Determine the (X, Y) coordinate at the center of the cell enclosing the given text.  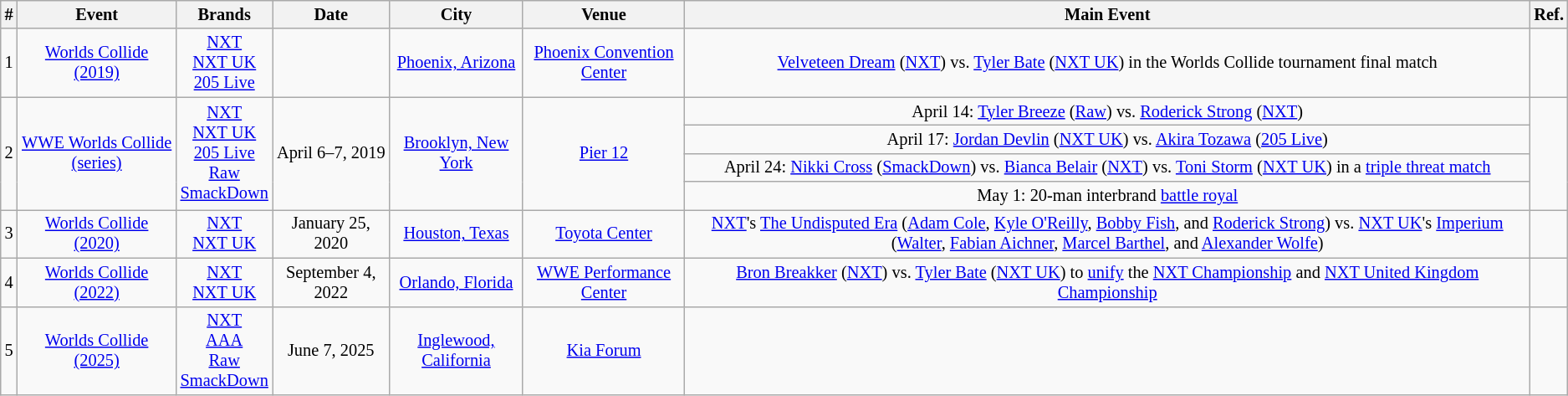
May 1: 20-man interbrand battle royal (1107, 196)
Phoenix, Arizona (457, 63)
Orlando, Florida (457, 282)
April 6–7, 2019 (331, 154)
Velveteen Dream (NXT) vs. Tyler Bate (NXT UK) in the Worlds Collide tournament final match (1107, 63)
5 (9, 351)
September 4, 2022 (331, 282)
June 7, 2025 (331, 351)
WWE Worlds Collide (series) (97, 154)
Worlds Collide (2019) (97, 63)
January 25, 2020 (331, 234)
3 (9, 234)
City (457, 14)
Kia Forum (604, 351)
Ref. (1549, 14)
Brands (224, 14)
NXTNXT UK205 Live (224, 63)
2 (9, 154)
Toyota Center (604, 234)
Brooklyn, New York (457, 154)
NXTNXT UK205 LiveRawSmackDown (224, 154)
April 24: Nikki Cross (SmackDown) vs. Bianca Belair (NXT) vs. Toni Storm (NXT UK) in a triple threat match (1107, 167)
Date (331, 14)
Worlds Collide (2020) (97, 234)
Worlds Collide (2022) (97, 282)
1 (9, 63)
WWE Performance Center (604, 282)
Pier 12 (604, 154)
Houston, Texas (457, 234)
4 (9, 282)
Worlds Collide (2025) (97, 351)
Main Event (1107, 14)
# (9, 14)
Phoenix Convention Center (604, 63)
NXTAAARawSmackDown (224, 351)
Bron Breakker (NXT) vs. Tyler Bate (NXT UK) to unify the NXT Championship and NXT United Kingdom Championship (1107, 282)
Inglewood, California (457, 351)
Venue (604, 14)
April 17: Jordan Devlin (NXT UK) vs. Akira Tozawa (205 Live) (1107, 139)
Event (97, 14)
April 14: Tyler Breeze (Raw) vs. Roderick Strong (NXT) (1107, 111)
